Pinpoint the cell where the given text exists, returning its (X, Y) midpoint coordinate. 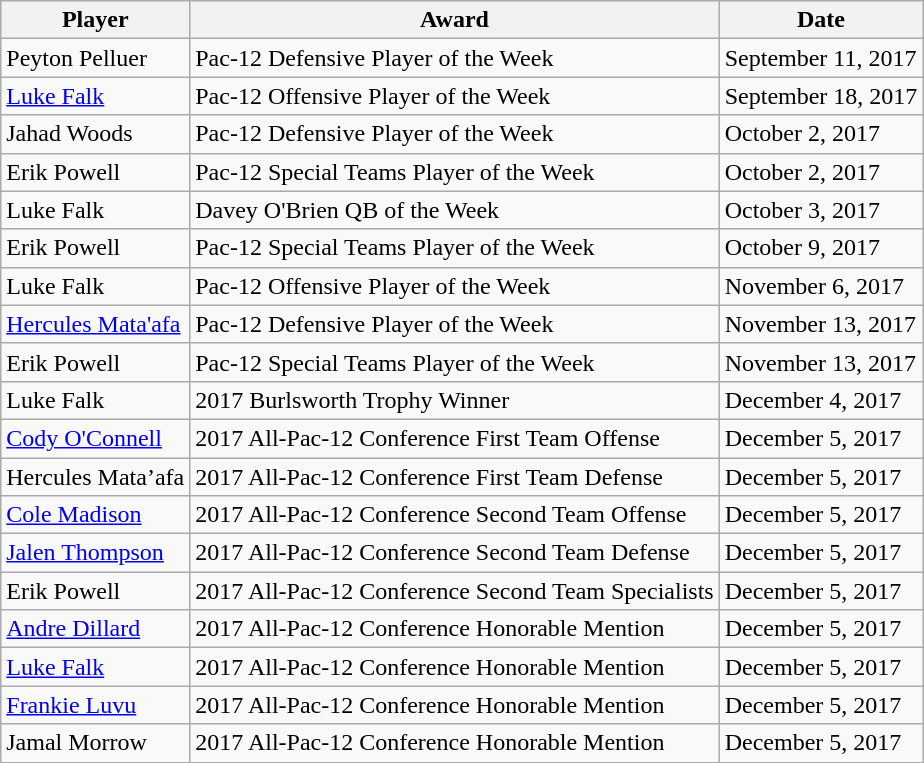
Jalen Thompson (96, 553)
Cody O'Connell (96, 438)
2017 All-Pac-12 Conference Second Team Offense (454, 515)
Award (454, 20)
Frankie Luvu (96, 705)
November 6, 2017 (821, 286)
Hercules Mata’afa (96, 477)
2017 All-Pac-12 Conference Second Team Defense (454, 553)
September 11, 2017 (821, 58)
Peyton Pelluer (96, 58)
Player (96, 20)
Hercules Mata'afa (96, 324)
September 18, 2017 (821, 96)
2017 All-Pac-12 Conference Second Team Specialists (454, 591)
Date (821, 20)
October 9, 2017 (821, 248)
October 3, 2017 (821, 210)
Davey O'Brien QB of the Week (454, 210)
Cole Madison (96, 515)
Jamal Morrow (96, 743)
Jahad Woods (96, 134)
2017 All-Pac-12 Conference First Team Defense (454, 477)
2017 All-Pac-12 Conference First Team Offense (454, 438)
2017 Burlsworth Trophy Winner (454, 400)
Andre Dillard (96, 629)
December 4, 2017 (821, 400)
